From the cell containing the given text, extract its center point as (x, y) coordinate. 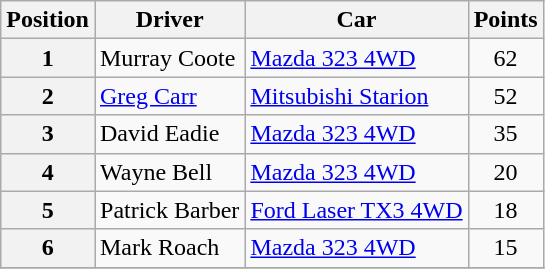
6 (48, 248)
Points (506, 20)
5 (48, 210)
18 (506, 210)
David Eadie (169, 134)
2 (48, 96)
20 (506, 172)
Ford Laser TX3 4WD (356, 210)
4 (48, 172)
Greg Carr (169, 96)
Wayne Bell (169, 172)
Mitsubishi Starion (356, 96)
35 (506, 134)
62 (506, 58)
Patrick Barber (169, 210)
Car (356, 20)
52 (506, 96)
Murray Coote (169, 58)
3 (48, 134)
Driver (169, 20)
1 (48, 58)
Position (48, 20)
Mark Roach (169, 248)
15 (506, 248)
